Return the (X, Y) coordinate for the center point of the cell that contains the specified text.  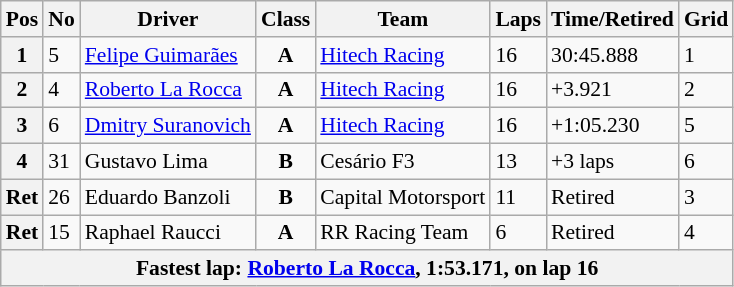
No (62, 19)
26 (62, 197)
Team (402, 19)
Raphael Raucci (168, 233)
30:45.888 (612, 55)
Driver (168, 19)
Felipe Guimarães (168, 55)
13 (518, 162)
Grid (706, 19)
+3 laps (612, 162)
+1:05.230 (612, 126)
Time/Retired (612, 19)
Pos (22, 19)
RR Racing Team (402, 233)
11 (518, 197)
Laps (518, 19)
Capital Motorsport (402, 197)
15 (62, 233)
Eduardo Banzoli (168, 197)
Fastest lap: Roberto La Rocca, 1:53.171, on lap 16 (368, 269)
Gustavo Lima (168, 162)
Cesário F3 (402, 162)
31 (62, 162)
Dmitry Suranovich (168, 126)
Roberto La Rocca (168, 90)
Class (286, 19)
+3.921 (612, 90)
